Capture the cell that displays the provided text and extract its (x, y) central coordinate. 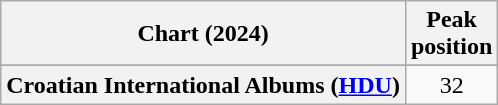
32 (451, 85)
Croatian International Albums (HDU) (204, 85)
Chart (2024) (204, 34)
Peakposition (451, 34)
